Capture the cell that displays the provided text and extract its [x, y] central coordinate. 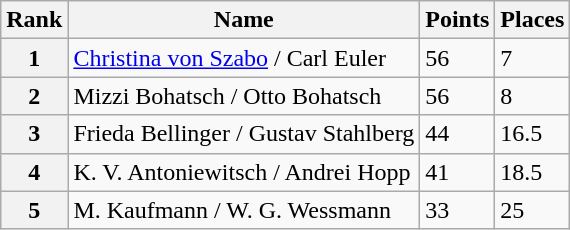
18.5 [532, 172]
Points [458, 20]
16.5 [532, 134]
Christina von Szabo / Carl Euler [244, 58]
2 [34, 96]
25 [532, 210]
Mizzi Bohatsch / Otto Bohatsch [244, 96]
41 [458, 172]
5 [34, 210]
Frieda Bellinger / Gustav Stahlberg [244, 134]
M. Kaufmann / W. G. Wessmann [244, 210]
K. V. Antoniewitsch / Andrei Hopp [244, 172]
33 [458, 210]
Rank [34, 20]
3 [34, 134]
Name [244, 20]
7 [532, 58]
44 [458, 134]
1 [34, 58]
8 [532, 96]
4 [34, 172]
Places [532, 20]
